Output the (X, Y) coordinate of the center of the cell containing the given text.  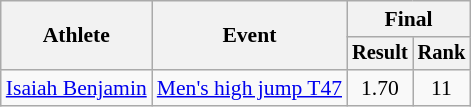
11 (442, 88)
Rank (442, 54)
Final (408, 19)
Result (380, 54)
1.70 (380, 88)
Athlete (76, 36)
Event (250, 36)
Men's high jump T47 (250, 88)
Isaiah Benjamin (76, 88)
